Locate the cell with the specified text and output its (X, Y) center coordinate. 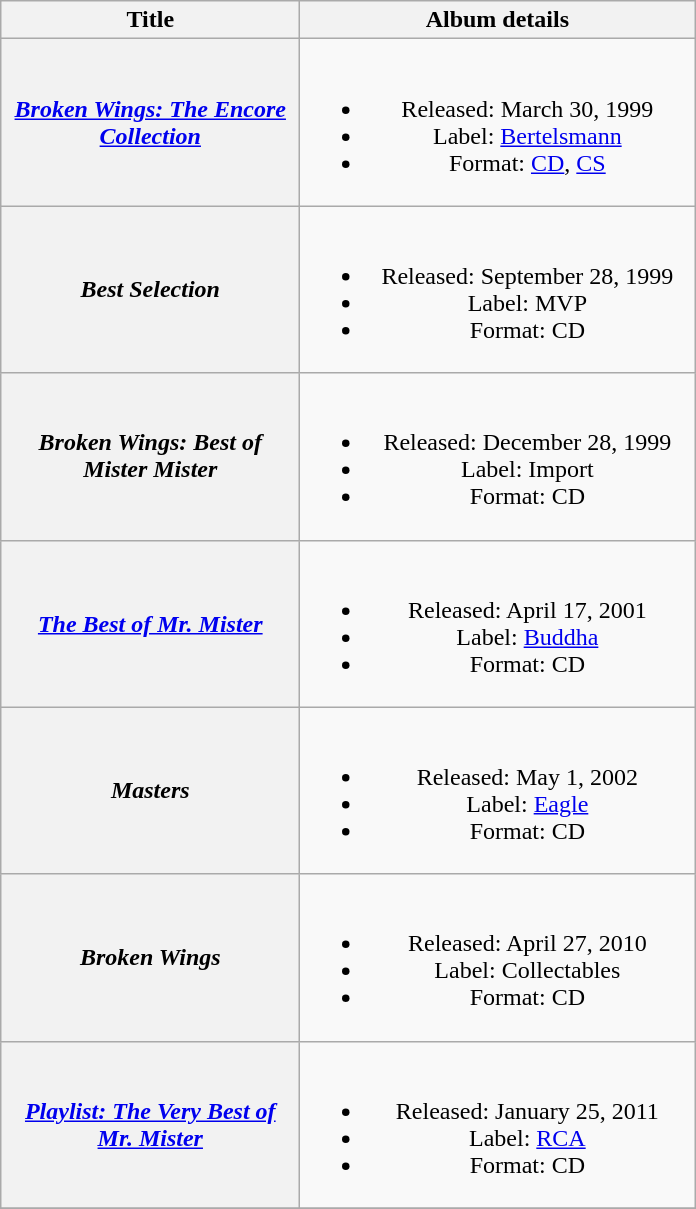
Playlist: The Very Best of Mr. Mister (150, 1124)
Released: May 1, 2002Label: EagleFormat: CD (498, 790)
Released: December 28, 1999Label: ImportFormat: CD (498, 456)
Released: April 27, 2010Label: CollectablesFormat: CD (498, 958)
Released: September 28, 1999Label: MVPFormat: CD (498, 290)
Released: April 17, 2001Label: BuddhaFormat: CD (498, 624)
Broken Wings (150, 958)
Masters (150, 790)
Released: March 30, 1999Label: BertelsmannFormat: CD, CS (498, 122)
Released: January 25, 2011Label: RCAFormat: CD (498, 1124)
Broken Wings: The Encore Collection (150, 122)
Album details (498, 20)
Broken Wings: Best of Mister Mister (150, 456)
The Best of Mr. Mister (150, 624)
Best Selection (150, 290)
Title (150, 20)
